Find where the given text appears and provide that cell's center as [x, y] coordinate. 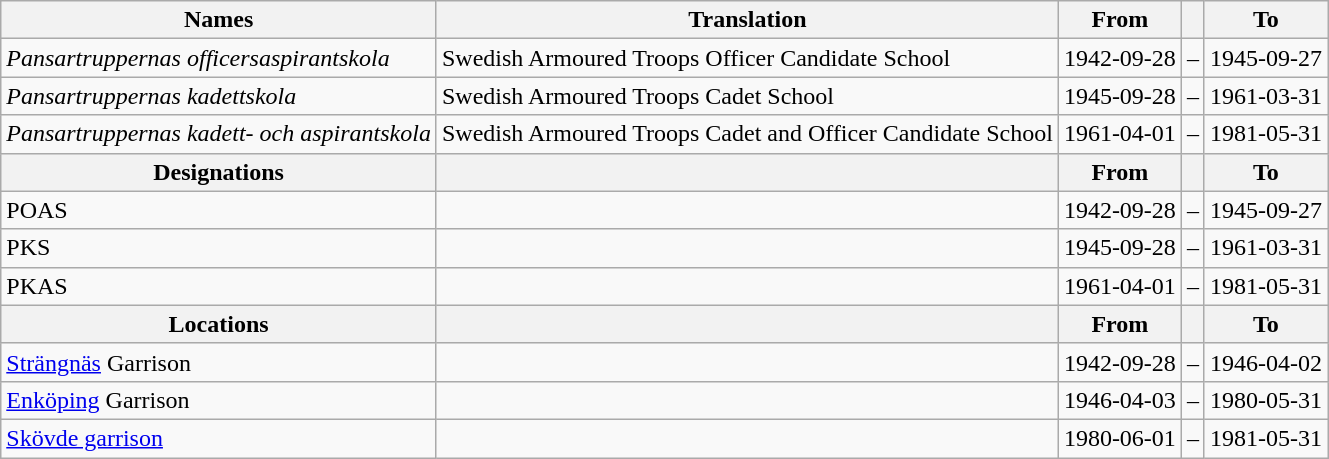
Names [219, 20]
Swedish Armoured Troops Cadet School [747, 96]
PKS [219, 248]
Pansartruppernas kadett- och aspirantskola [219, 134]
Locations [219, 324]
Enköping Garrison [219, 400]
PKAS [219, 286]
Swedish Armoured Troops Cadet and Officer Candidate School [747, 134]
Translation [747, 20]
1980-06-01 [1120, 438]
Designations [219, 172]
Pansartruppernas officersaspirantskola [219, 58]
Strängnäs Garrison [219, 362]
Pansartruppernas kadettskola [219, 96]
Swedish Armoured Troops Officer Candidate School [747, 58]
1946-04-02 [1266, 362]
Skövde garrison [219, 438]
1980-05-31 [1266, 400]
1946-04-03 [1120, 400]
POAS [219, 210]
